Pinpoint the cell where the given text exists, returning its (x, y) midpoint coordinate. 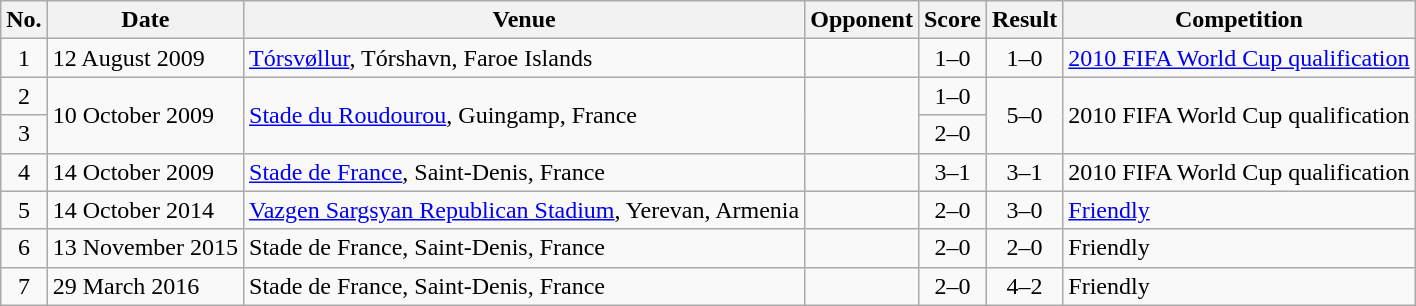
6 (24, 248)
4 (24, 172)
Opponent (862, 20)
Vazgen Sargsyan Republican Stadium, Yerevan, Armenia (524, 210)
3 (24, 134)
Result (1024, 20)
3–0 (1024, 210)
Competition (1239, 20)
Score (952, 20)
4–2 (1024, 286)
12 August 2009 (145, 58)
13 November 2015 (145, 248)
5–0 (1024, 115)
2 (24, 96)
Stade du Roudourou, Guingamp, France (524, 115)
Date (145, 20)
No. (24, 20)
29 March 2016 (145, 286)
7 (24, 286)
14 October 2014 (145, 210)
1 (24, 58)
14 October 2009 (145, 172)
5 (24, 210)
10 October 2009 (145, 115)
Tórsvøllur, Tórshavn, Faroe Islands (524, 58)
Venue (524, 20)
